Identify which cell holds the provided text, then report its [X, Y] central coordinate. 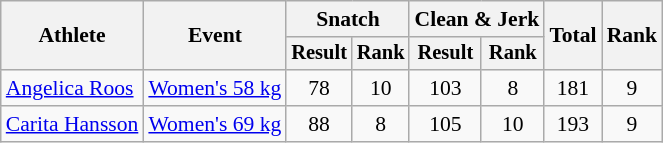
88 [319, 124]
Athlete [72, 36]
Carita Hansson [72, 124]
Angelica Roos [72, 88]
103 [445, 88]
Clean & Jerk [476, 19]
78 [319, 88]
Snatch [348, 19]
193 [572, 124]
Event [214, 36]
Women's 69 kg [214, 124]
Total [572, 36]
Women's 58 kg [214, 88]
105 [445, 124]
181 [572, 88]
